Output the [X, Y] coordinate of the center of the cell containing the given text.  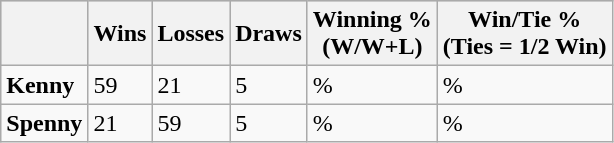
Win/Tie %(Ties = 1/2 Win) [524, 34]
Kenny [44, 85]
Spenny [44, 123]
Wins [120, 34]
Draws [269, 34]
Winning %(W/W+L) [372, 34]
Losses [191, 34]
